Output the (X, Y) coordinate of the center of the cell containing the given text.  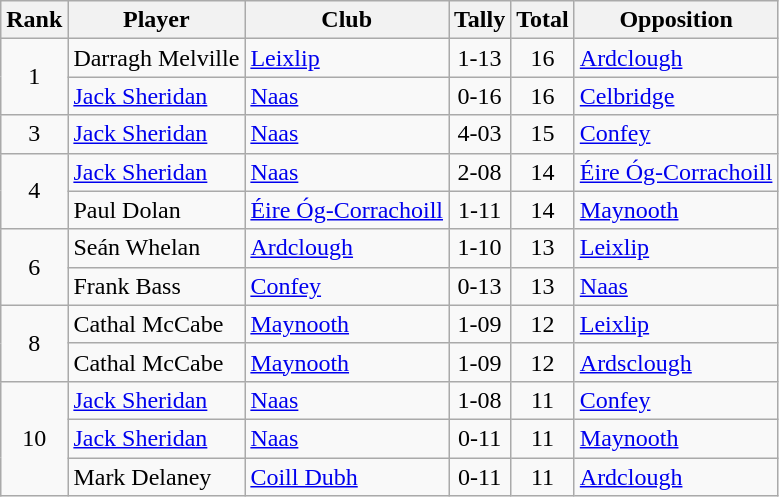
3 (34, 134)
Coill Dubh (347, 477)
1-10 (480, 248)
Seán Whelan (156, 248)
Mark Delaney (156, 477)
0-16 (480, 96)
4 (34, 191)
Total (543, 20)
10 (34, 438)
Celbridge (676, 96)
2-08 (480, 172)
Club (347, 20)
15 (543, 134)
Darragh Melville (156, 58)
Paul Dolan (156, 210)
6 (34, 267)
0-13 (480, 286)
Rank (34, 20)
1-13 (480, 58)
Tally (480, 20)
Opposition (676, 20)
4-03 (480, 134)
Frank Bass (156, 286)
Ardsclough (676, 362)
1-11 (480, 210)
1 (34, 77)
Player (156, 20)
1-08 (480, 400)
8 (34, 343)
